Find where the given text appears and provide that cell's center as [X, Y] coordinate. 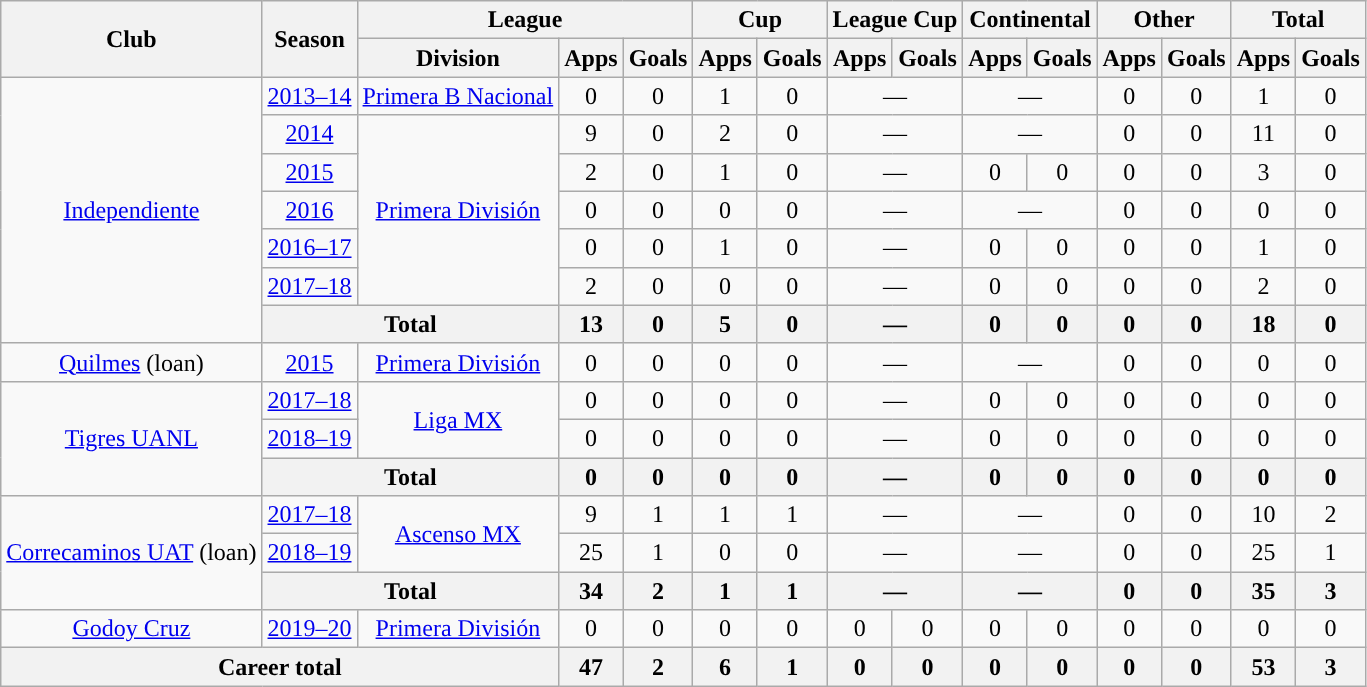
Continental [1030, 20]
53 [1263, 667]
13 [591, 324]
Quilmes (loan) [132, 362]
10 [1263, 515]
Primera B Nacional [458, 96]
18 [1263, 324]
47 [591, 667]
Godoy Cruz [132, 629]
5 [725, 324]
Tigres UANL [132, 438]
League [525, 20]
6 [725, 667]
Club [132, 39]
2016–17 [310, 248]
Liga MX [458, 419]
2016 [310, 210]
35 [1263, 591]
Cup [760, 20]
Career total [280, 667]
2019–20 [310, 629]
Other [1164, 20]
Independiente [132, 210]
League Cup [895, 20]
Correcaminos UAT (loan) [132, 553]
11 [1263, 134]
Ascenso MX [458, 534]
34 [591, 591]
Season [310, 39]
2013–14 [310, 96]
Division [458, 58]
2014 [310, 134]
